Output the (x, y) coordinate of the center of the cell containing the given text.  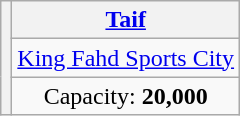
Capacity: 20,000 (126, 96)
King Fahd Sports City (126, 58)
Taif (126, 20)
